Search for the cell housing the specified text and yield its [x, y] center coordinate. 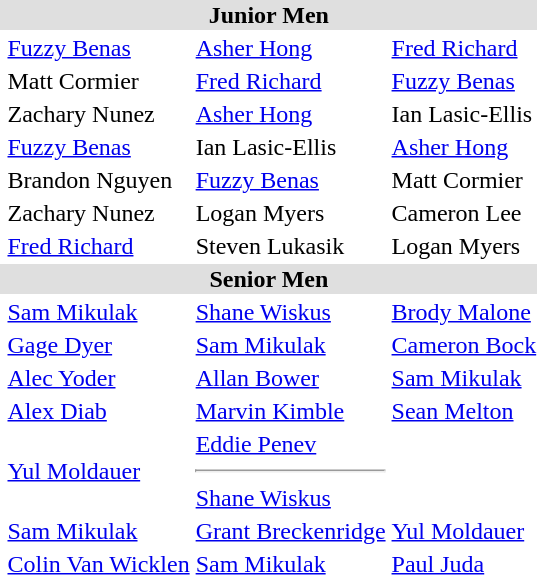
Marvin Kimble [290, 411]
Eddie PenevShane Wiskus [290, 471]
Matt Cormier [98, 81]
Ian Lasic-Ellis [290, 147]
Alec Yoder [98, 378]
Gage Dyer [98, 345]
Yul Moldauer [98, 471]
Shane Wiskus [290, 312]
Allan Bower [290, 378]
Brandon Nguyen [98, 180]
Logan Myers [290, 213]
Grant Breckenridge [290, 531]
Steven Lukasik [290, 246]
Alex Diab [98, 411]
